Pinpoint the cell where the given text exists, returning its (X, Y) midpoint coordinate. 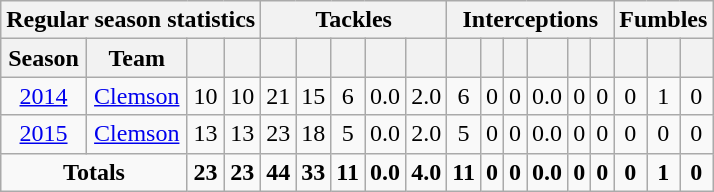
21 (278, 96)
Regular season statistics (131, 20)
Team (136, 58)
33 (314, 172)
18 (314, 134)
Season (44, 58)
Fumbles (664, 20)
Totals (94, 172)
15 (314, 96)
4.0 (426, 172)
2014 (44, 96)
Interceptions (530, 20)
Tackles (354, 20)
44 (278, 172)
2015 (44, 134)
